Locate the cell with the specified text and output its [x, y] center coordinate. 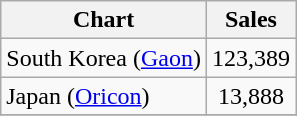
123,389 [250, 58]
South Korea (Gaon) [104, 58]
Chart [104, 20]
Sales [250, 20]
13,888 [250, 96]
Japan (Oricon) [104, 96]
